From the cell containing the given text, extract its center point as [x, y] coordinate. 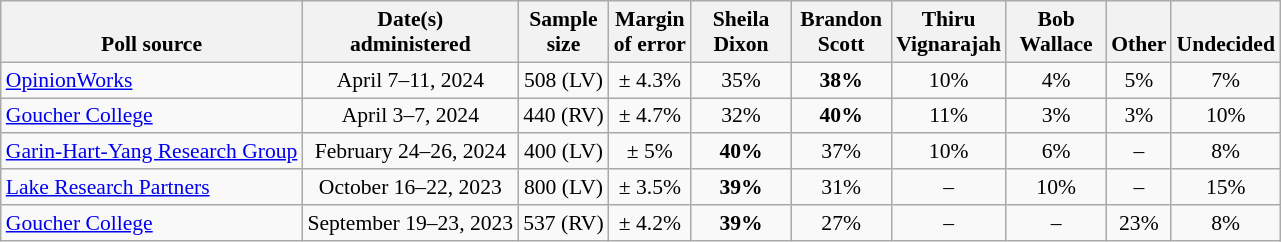
ThiruVignarajah [948, 32]
October 16–22, 2023 [410, 187]
32% [741, 116]
Garin-Hart-Yang Research Group [152, 152]
37% [841, 152]
BobWallace [1056, 32]
Other [1138, 32]
38% [841, 80]
440 (RV) [564, 116]
Samplesize [564, 32]
6% [1056, 152]
5% [1138, 80]
SheilaDixon [741, 32]
Date(s)administered [410, 32]
February 24–26, 2024 [410, 152]
April 7–11, 2024 [410, 80]
± 4.2% [650, 223]
7% [1225, 80]
800 (LV) [564, 187]
Marginof error [650, 32]
Undecided [1225, 32]
Poll source [152, 32]
508 (LV) [564, 80]
April 3–7, 2024 [410, 116]
BrandonScott [841, 32]
31% [841, 187]
OpinionWorks [152, 80]
± 5% [650, 152]
27% [841, 223]
4% [1056, 80]
537 (RV) [564, 223]
± 4.3% [650, 80]
September 19–23, 2023 [410, 223]
± 3.5% [650, 187]
35% [741, 80]
15% [1225, 187]
23% [1138, 223]
Lake Research Partners [152, 187]
11% [948, 116]
400 (LV) [564, 152]
± 4.7% [650, 116]
